Output the [x, y] coordinate of the center of the cell containing the given text.  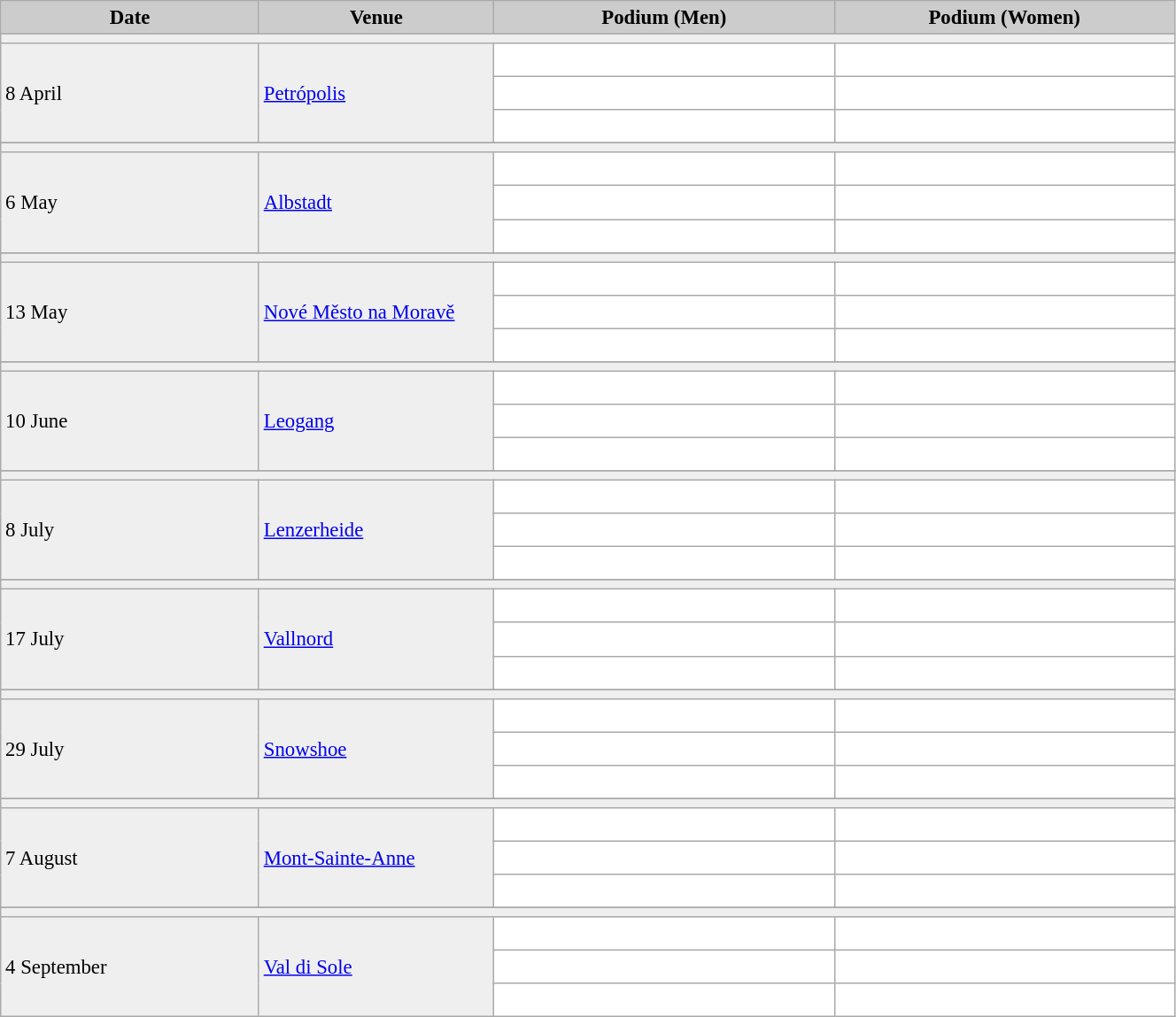
Lenzerheide [375, 531]
Albstadt [375, 202]
Leogang [375, 421]
6 May [130, 202]
Petrópolis [375, 94]
Podium (Women) [1004, 18]
29 July [130, 749]
4 September [130, 967]
17 July [130, 639]
Snowshoe [375, 749]
7 August [130, 859]
13 May [130, 312]
Vallnord [375, 639]
Venue [375, 18]
Val di Sole [375, 967]
Podium (Men) [664, 18]
10 June [130, 421]
Date [130, 18]
8 July [130, 531]
8 April [130, 94]
Mont-Sainte-Anne [375, 859]
Nové Město na Moravě [375, 312]
